Scan for the cell matching the given text and deliver its (x, y) coordinate at center. 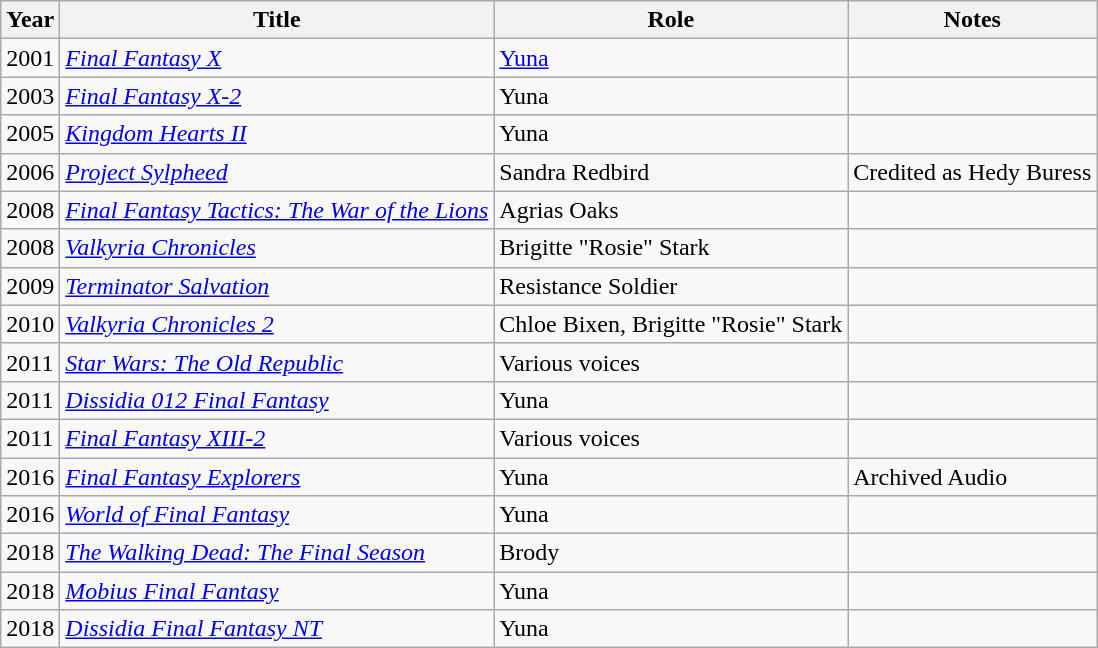
Chloe Bixen, Brigitte "Rosie" Stark (671, 324)
Mobius Final Fantasy (277, 591)
Agrias Oaks (671, 210)
Credited as Hedy Buress (972, 172)
2005 (30, 134)
Valkyria Chronicles 2 (277, 324)
2006 (30, 172)
2003 (30, 96)
Final Fantasy Tactics: The War of the Lions (277, 210)
Final Fantasy X (277, 58)
Year (30, 20)
Archived Audio (972, 477)
Star Wars: The Old Republic (277, 362)
Role (671, 20)
2009 (30, 286)
Notes (972, 20)
Final Fantasy XIII-2 (277, 438)
Brody (671, 553)
2010 (30, 324)
Dissidia 012 Final Fantasy (277, 400)
Brigitte "Rosie" Stark (671, 248)
World of Final Fantasy (277, 515)
Title (277, 20)
The Walking Dead: The Final Season (277, 553)
Dissidia Final Fantasy NT (277, 629)
Kingdom Hearts II (277, 134)
Project Sylpheed (277, 172)
Final Fantasy X-2 (277, 96)
Terminator Salvation (277, 286)
Sandra Redbird (671, 172)
Resistance Soldier (671, 286)
Final Fantasy Explorers (277, 477)
Valkyria Chronicles (277, 248)
2001 (30, 58)
